Find where the given text appears and provide that cell's center as [X, Y] coordinate. 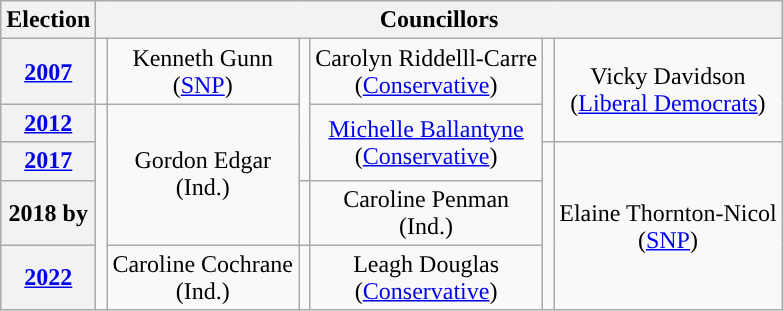
2007 [48, 72]
2012 [48, 123]
Leagh Douglas(Conservative) [426, 278]
Michelle Ballantyne(Conservative) [426, 142]
Carolyn Riddelll-Carre(Conservative) [426, 72]
Vicky Davidson(Liberal Democrats) [668, 90]
Caroline Cochrane(Ind.) [203, 278]
Elaine Thornton-Nicol(SNP) [668, 226]
Councillors [439, 20]
2022 [48, 278]
Election [48, 20]
Gordon Edgar(Ind.) [203, 174]
2018 by [48, 212]
Kenneth Gunn(SNP) [203, 72]
Caroline Penman(Ind.) [426, 212]
2017 [48, 161]
